Determine the (X, Y) coordinate at the center of the cell enclosing the given text.  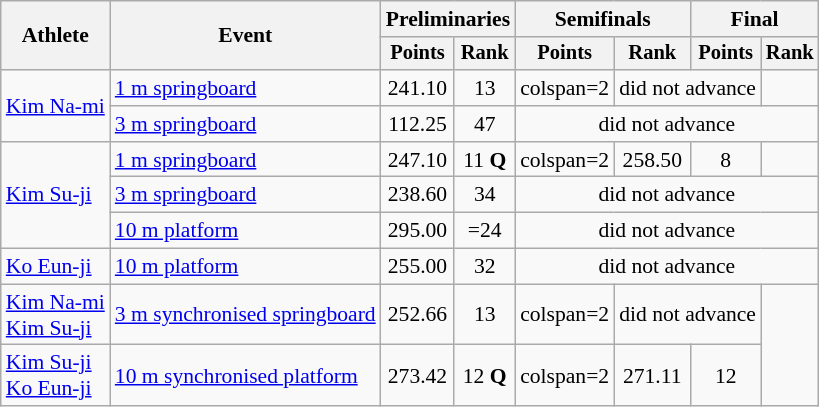
34 (484, 195)
47 (484, 124)
238.60 (418, 195)
3 m synchronised springboard (246, 314)
252.66 (418, 314)
Kim Na-mi (56, 106)
273.42 (418, 376)
11 Q (484, 160)
271.11 (652, 376)
8 (726, 160)
Kim Su-jiKo Eun-ji (56, 376)
Preliminaries (448, 19)
255.00 (418, 267)
Event (246, 36)
10 m synchronised platform (246, 376)
295.00 (418, 231)
Final (754, 19)
247.10 (418, 160)
=24 (484, 231)
241.10 (418, 88)
Ko Eun-ji (56, 267)
12 (726, 376)
32 (484, 267)
Semifinals (602, 19)
Athlete (56, 36)
112.25 (418, 124)
258.50 (652, 160)
Kim Na-miKim Su-ji (56, 314)
12 Q (484, 376)
Kim Su-ji (56, 196)
